Return the [x, y] coordinate for the center point of the cell that contains the specified text.  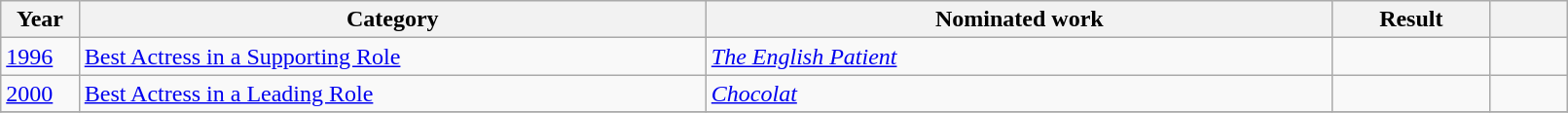
Category [392, 19]
Chocolat [1019, 94]
1996 [40, 56]
Best Actress in a Supporting Role [392, 56]
Nominated work [1019, 19]
2000 [40, 94]
Result [1411, 19]
Year [40, 19]
The English Patient [1019, 56]
Best Actress in a Leading Role [392, 94]
